Find where the given text appears and provide that cell's center as [x, y] coordinate. 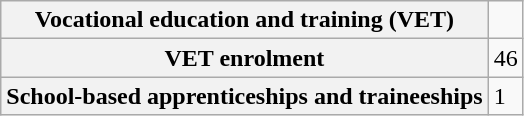
46 [506, 58]
School-based apprenticeships and traineeships [244, 96]
VET enrolment [244, 58]
Vocational education and training (VET) [244, 20]
1 [506, 96]
